Pinpoint the cell where the given text exists, returning its [X, Y] midpoint coordinate. 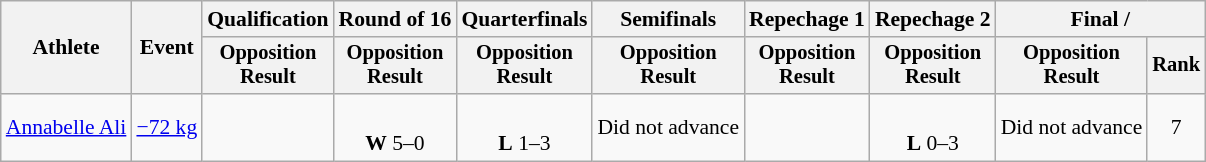
Round of 16 [396, 19]
Semifinals [668, 19]
Qualification [268, 19]
L 0–3 [933, 128]
Repechage 2 [933, 19]
Athlete [66, 48]
Annabelle Ali [66, 128]
−72 kg [166, 128]
Event [166, 48]
L 1–3 [524, 128]
Final / [1100, 19]
Repechage 1 [807, 19]
W 5–0 [396, 128]
7 [1176, 128]
Rank [1176, 66]
Quarterfinals [524, 19]
